Provide the (X, Y) coordinate of the cell's center where the given text is located.  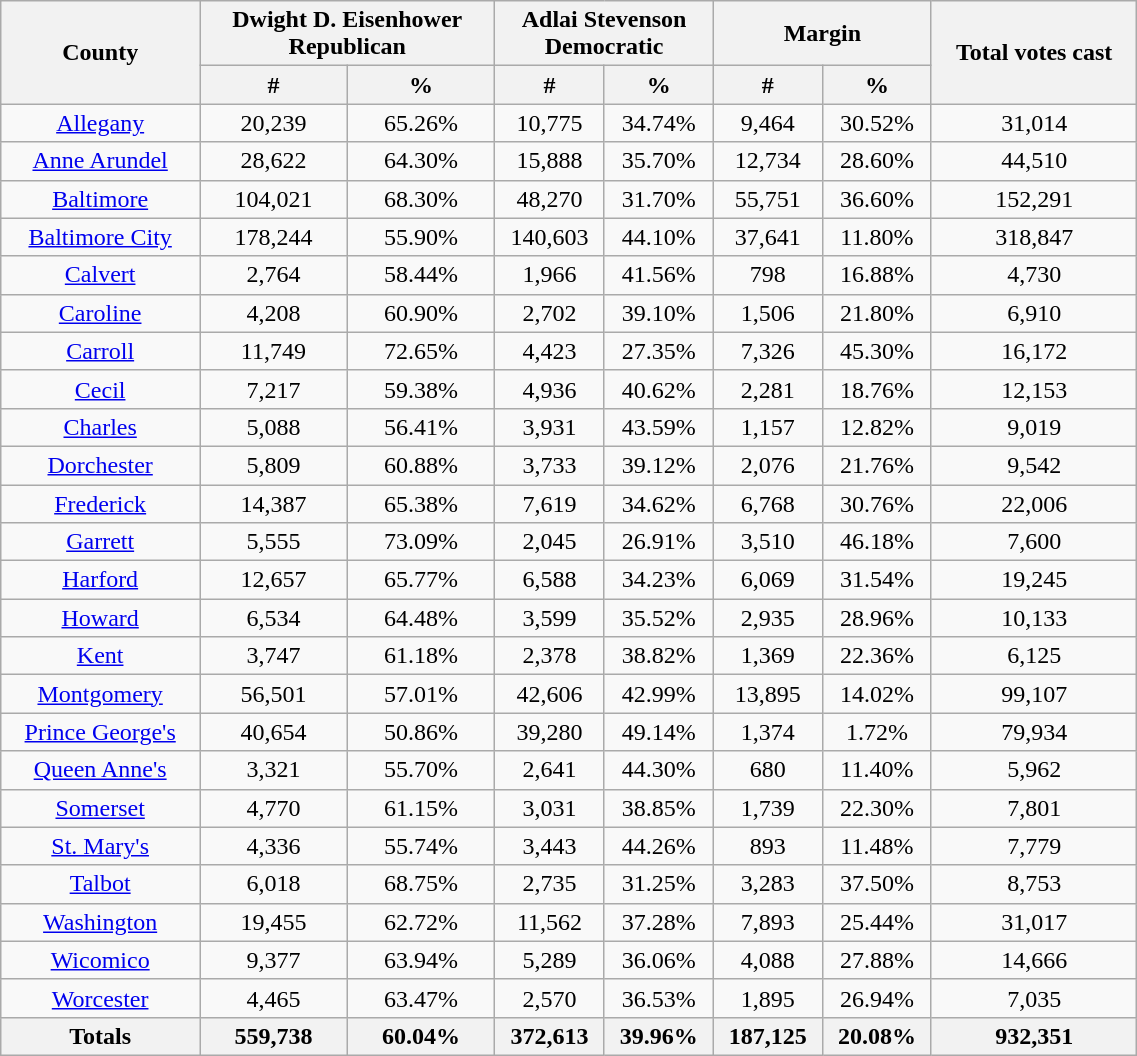
152,291 (1034, 199)
4,336 (274, 846)
65.77% (421, 580)
Anne Arundel (100, 161)
65.26% (421, 123)
31.25% (658, 884)
7,035 (1034, 998)
22,006 (1034, 503)
12.82% (876, 427)
61.15% (421, 808)
13,895 (768, 694)
Frederick (100, 503)
372,613 (550, 1036)
7,217 (274, 389)
4,423 (550, 351)
19,455 (274, 922)
35.70% (658, 161)
893 (768, 846)
Garrett (100, 542)
36.06% (658, 960)
12,153 (1034, 389)
Dorchester (100, 465)
31,017 (1034, 922)
55,751 (768, 199)
31.54% (876, 580)
22.30% (876, 808)
22.36% (876, 656)
3,599 (550, 618)
2,281 (768, 389)
Margin (822, 34)
68.30% (421, 199)
55.70% (421, 770)
Prince George's (100, 732)
11.48% (876, 846)
7,600 (1034, 542)
Talbot (100, 884)
Worcester (100, 998)
3,510 (768, 542)
140,603 (550, 237)
21.76% (876, 465)
1,966 (550, 275)
5,289 (550, 960)
39.10% (658, 313)
40,654 (274, 732)
39.12% (658, 465)
37.50% (876, 884)
2,764 (274, 275)
9,377 (274, 960)
9,464 (768, 123)
6,018 (274, 884)
932,351 (1034, 1036)
1,369 (768, 656)
2,641 (550, 770)
14.02% (876, 694)
26.91% (658, 542)
7,619 (550, 503)
62.72% (421, 922)
14,666 (1034, 960)
39,280 (550, 732)
34.74% (658, 123)
798 (768, 275)
Howard (100, 618)
Totals (100, 1036)
16.88% (876, 275)
21.80% (876, 313)
30.52% (876, 123)
3,031 (550, 808)
4,208 (274, 313)
Wicomico (100, 960)
35.52% (658, 618)
60.04% (421, 1036)
Montgomery (100, 694)
59.38% (421, 389)
County (100, 52)
18.76% (876, 389)
50.86% (421, 732)
Caroline (100, 313)
6,125 (1034, 656)
46.18% (876, 542)
11.80% (876, 237)
3,733 (550, 465)
Kent (100, 656)
6,768 (768, 503)
44.10% (658, 237)
9,019 (1034, 427)
48,270 (550, 199)
Queen Anne's (100, 770)
1,739 (768, 808)
7,801 (1034, 808)
4,465 (274, 998)
16,172 (1034, 351)
318,847 (1034, 237)
1,157 (768, 427)
Carroll (100, 351)
3,747 (274, 656)
72.65% (421, 351)
11,749 (274, 351)
6,069 (768, 580)
43.59% (658, 427)
Allegany (100, 123)
31.70% (658, 199)
11.40% (876, 770)
Somerset (100, 808)
20.08% (876, 1036)
73.09% (421, 542)
Adlai StevensonDemocratic (604, 34)
38.85% (658, 808)
5,555 (274, 542)
1,506 (768, 313)
3,931 (550, 427)
2,702 (550, 313)
34.23% (658, 580)
Charles (100, 427)
65.38% (421, 503)
559,738 (274, 1036)
57.01% (421, 694)
2,935 (768, 618)
27.88% (876, 960)
104,021 (274, 199)
14,387 (274, 503)
7,326 (768, 351)
6,910 (1034, 313)
15,888 (550, 161)
Baltimore City (100, 237)
25.44% (876, 922)
49.14% (658, 732)
2,045 (550, 542)
10,775 (550, 123)
27.35% (658, 351)
36.53% (658, 998)
34.62% (658, 503)
44.30% (658, 770)
1.72% (876, 732)
30.76% (876, 503)
12,734 (768, 161)
41.56% (658, 275)
37.28% (658, 922)
61.18% (421, 656)
187,125 (768, 1036)
2,570 (550, 998)
7,779 (1034, 846)
12,657 (274, 580)
178,244 (274, 237)
58.44% (421, 275)
44,510 (1034, 161)
68.75% (421, 884)
St. Mary's (100, 846)
5,962 (1034, 770)
Dwight D. EisenhowerRepublican (348, 34)
3,443 (550, 846)
20,239 (274, 123)
2,076 (768, 465)
37,641 (768, 237)
5,088 (274, 427)
38.82% (658, 656)
64.30% (421, 161)
19,245 (1034, 580)
99,107 (1034, 694)
39.96% (658, 1036)
Cecil (100, 389)
3,321 (274, 770)
28.96% (876, 618)
79,934 (1034, 732)
60.90% (421, 313)
3,283 (768, 884)
8,753 (1034, 884)
Total votes cast (1034, 52)
11,562 (550, 922)
Calvert (100, 275)
1,895 (768, 998)
63.94% (421, 960)
1,374 (768, 732)
44.26% (658, 846)
56.41% (421, 427)
Washington (100, 922)
60.88% (421, 465)
6,534 (274, 618)
42,606 (550, 694)
10,133 (1034, 618)
9,542 (1034, 465)
45.30% (876, 351)
36.60% (876, 199)
56,501 (274, 694)
42.99% (658, 694)
5,809 (274, 465)
28,622 (274, 161)
4,770 (274, 808)
Harford (100, 580)
64.48% (421, 618)
55.90% (421, 237)
2,378 (550, 656)
63.47% (421, 998)
26.94% (876, 998)
40.62% (658, 389)
4,730 (1034, 275)
7,893 (768, 922)
31,014 (1034, 123)
4,936 (550, 389)
55.74% (421, 846)
680 (768, 770)
4,088 (768, 960)
28.60% (876, 161)
6,588 (550, 580)
Baltimore (100, 199)
2,735 (550, 884)
